Scan for the cell matching the given text and deliver its (x, y) coordinate at center. 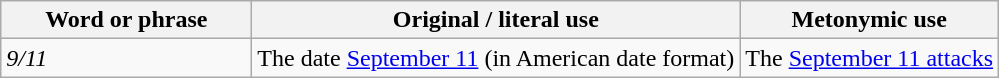
The date September 11 (in American date format) (496, 58)
Metonymic use (870, 20)
The September 11 attacks (870, 58)
Original / literal use (496, 20)
Word or phrase (126, 20)
9/11 (126, 58)
